Return [x, y] of the center of cell containing provided text 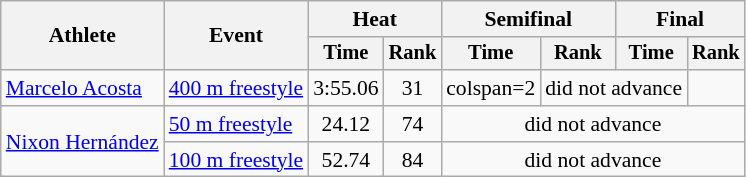
Nixon Hernández [82, 142]
Marcelo Acosta [82, 88]
74 [413, 124]
Semifinal [528, 19]
Heat [374, 19]
colspan=2 [490, 88]
Event [236, 36]
31 [413, 88]
400 m freestyle [236, 88]
3:55.06 [346, 88]
50 m freestyle [236, 124]
Final [680, 19]
24.12 [346, 124]
Athlete [82, 36]
